Find where the given text appears and provide that cell's center as [x, y] coordinate. 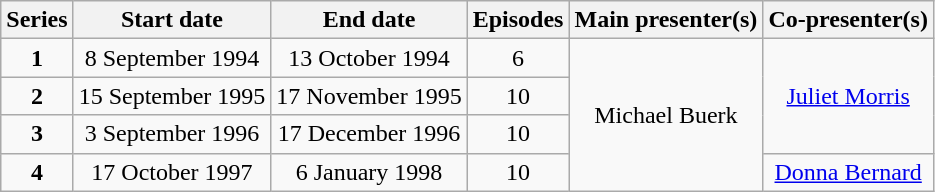
15 September 1995 [172, 96]
3 [37, 134]
Start date [172, 20]
Series [37, 20]
4 [37, 172]
17 November 1995 [369, 96]
6 January 1998 [369, 172]
Michael Buerk [666, 115]
17 October 1997 [172, 172]
Juliet Morris [848, 96]
1 [37, 58]
13 October 1994 [369, 58]
3 September 1996 [172, 134]
Episodes [518, 20]
2 [37, 96]
8 September 1994 [172, 58]
Co-presenter(s) [848, 20]
Donna Bernard [848, 172]
17 December 1996 [369, 134]
Main presenter(s) [666, 20]
End date [369, 20]
6 [518, 58]
